Search for the cell housing the specified text and yield its (x, y) center coordinate. 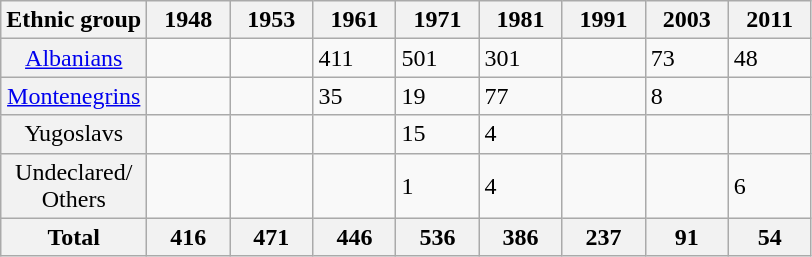
Undeclared/Others (74, 186)
1991 (604, 20)
77 (520, 96)
35 (354, 96)
2011 (770, 20)
91 (686, 237)
Albanians (74, 58)
2003 (686, 20)
Montenegrins (74, 96)
1971 (438, 20)
501 (438, 58)
73 (686, 58)
1981 (520, 20)
1953 (272, 20)
19 (438, 96)
54 (770, 237)
536 (438, 237)
416 (188, 237)
237 (604, 237)
1948 (188, 20)
8 (686, 96)
411 (354, 58)
48 (770, 58)
15 (438, 134)
Total (74, 237)
Ethnic group (74, 20)
386 (520, 237)
446 (354, 237)
Yugoslavs (74, 134)
301 (520, 58)
1 (438, 186)
471 (272, 237)
1961 (354, 20)
6 (770, 186)
